Provide the (x, y) coordinate of the cell's center where the given text is located.  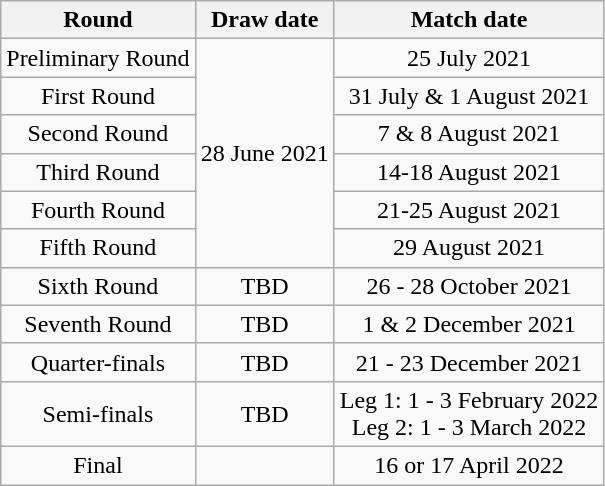
Fifth Round (98, 248)
First Round (98, 96)
Preliminary Round (98, 58)
Fourth Round (98, 210)
21-25 August 2021 (469, 210)
Quarter-finals (98, 362)
25 July 2021 (469, 58)
Match date (469, 20)
Final (98, 465)
29 August 2021 (469, 248)
Draw date (264, 20)
Leg 1: 1 - 3 February 2022Leg 2: 1 - 3 March 2022 (469, 414)
Seventh Round (98, 324)
21 - 23 December 2021 (469, 362)
Round (98, 20)
28 June 2021 (264, 153)
7 & 8 August 2021 (469, 134)
Semi-finals (98, 414)
14-18 August 2021 (469, 172)
Third Round (98, 172)
1 & 2 December 2021 (469, 324)
16 or 17 April 2022 (469, 465)
26 - 28 October 2021 (469, 286)
Sixth Round (98, 286)
31 July & 1 August 2021 (469, 96)
Second Round (98, 134)
